Capture the cell that displays the provided text and extract its [x, y] central coordinate. 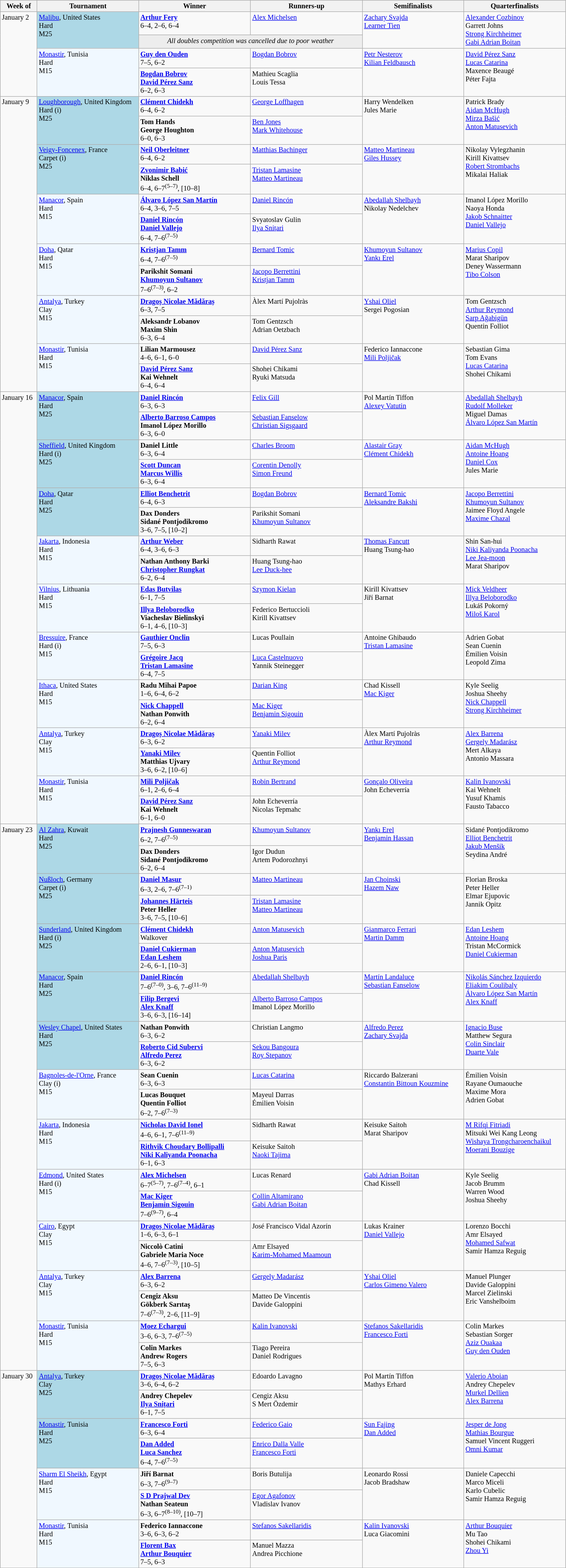
Àlex Martí Pujolràs Arthur Reymond [413, 751]
Jan Choinski Hazem Naw [413, 898]
José Francisco Vidal Azorín [307, 1231]
Amr Elsayed Karim-Mohamed Maamoun [307, 1255]
Bressuire, France Hard (i) M15 [88, 656]
Prajnesh Gunneswaran 6–2, 7–6(7–5) [195, 835]
Alastair Gray Clément Chidekh [413, 463]
Sunderland, United Kingdom Hard (i) M25 [88, 947]
Sidané Pontjodikromo Elliot Benchetrit Jakub Menšík Seydina André [515, 849]
Matthias Bachinger [307, 154]
Anton Matusevich Joshua Paris [307, 958]
Sean Cuenin 6–3, 6–3 [195, 1079]
Tom Hands George Houghton 6–0, 6–3 [195, 130]
David Pérez Sanz Kai Wehnelt 6–1, 6–0 [195, 810]
M Rifqi Fitriadi Mitsuki Wei Kang Leong Wishaya Trongcharoenchaikul Moerani Bouzige [515, 1144]
January 9 [19, 244]
Gauthier Onclin 7–5, 6–3 [195, 642]
Jacopo Berrettini Kristjan Tamm [307, 281]
Quarterfinalists [515, 6]
Igor Dudun Artem Podorozhnyi [307, 860]
Lilian Marmousez 4–6, 6–1, 6–0 [195, 354]
Vilnius, Lithuania Hard M15 [88, 607]
Abedallah Shelbayh Nikolay Nedelchev [413, 219]
George Loffhagen [307, 106]
Federico Gaio [307, 1428]
January 16 [19, 608]
Adrien Gobat Sean Cuenin Émilien Voisin Leopold Zima [515, 656]
Semifinalists [413, 6]
Monastir, Tunisia Hard M25 [88, 1444]
Sekou Bangoura Roy Stepanov [307, 1055]
Ignacio Buse Matthew Segura Colin Sinclair Duarte Vale [515, 1045]
Aidan McHugh Antoine Hoang Daniel Cox Jules Marie [515, 463]
Bernard Tomic [307, 255]
Àlex Martí Pujolràs [307, 305]
Parikshit Somani Khumoyun Sultanov 7–6(7–3), 6–2 [195, 281]
Felix Gill [307, 402]
Zachary Svajda Learner Tien [413, 30]
Ithaca, United States Hard M15 [88, 704]
Tom Gentzsch Arthur Reymond Sarp Ağabigün Quentin Folliot [515, 319]
Tournament [88, 6]
Nick Chappell Nathan Ponwith 6–2, 6–4 [195, 714]
January 30 [19, 1469]
Zvonimir Babić Niklas Schell 6–4, 6–7(5–7), [10–8] [195, 179]
Szymon Kielan [307, 594]
John Echeverría Nicolas Tepmahc [307, 810]
Corentin Denolly Simon Freund [307, 474]
Illya Beloborodko Viacheslav Bielinskyi 6–1, 4–6, [10–3] [195, 618]
Pol Martín Tiffon Mathys Erhard [413, 1394]
Collin Altamirano Gabi Adrian Boitan [307, 1206]
Thomas Fancutt Huang Tsung-hao [413, 560]
Clément Chidekh Walkover [195, 933]
Alex Barrena 6–3, 6–2 [195, 1281]
Yshai Oliel Sergei Pogosian [413, 319]
Veigy-Foncenex, France Carpet (i) M25 [88, 169]
Colin Markes Sebastian Sorger Aziz Ouakaa Guy den Ouden [515, 1346]
Loughborough, United Kingdom Hard (i) M25 [88, 120]
Sebastian Gima Tom Evans Lucas Catarina Shohei Chikami [515, 367]
Manuel Plunger Davide Galoppini Marcel Zielinski Eric Vanshelboim [515, 1295]
Bogdan Bobrov David Pérez Sanz 6–2, 6–3 [195, 82]
Khumoyun Sultanov [307, 835]
Shin San-hui Niki Kaliyanda Poonacha Lee Jea-moon Marat Sharipov [515, 560]
Daniel Rincón 6–3, 6–3 [195, 402]
Chad Kissell Mac Kiger [413, 704]
Mac Kiger Benjamin Sigouin [307, 714]
Enrico Dalla Valle Francesco Forti [307, 1453]
Cairo, Egypt Clay M15 [88, 1246]
Stefanos Sakellaridis [307, 1530]
Tiago Pereira Daniel Rodrigues [307, 1356]
Guy den Ouden 7–5, 6–2 [195, 58]
Mac Kiger Benjamin Sigouin 7–6(9–7), 6–4 [195, 1206]
Kalin Ivanovski [307, 1331]
Daniel Rincón Daniel Vallejo 6–4, 7–6(7–5) [195, 229]
Jacopo Berrettini Khumoyun Sultanov Jaimee Floyd Angele Maxime Chazal [515, 512]
Lukas Krainer Daniel Vallejo [413, 1246]
January 2 [19, 54]
Daniel Rincón 7–6(7–0), 3–6, 7–6(11–9) [195, 982]
Niccolò Catini Gabriele Maria Noce 4–6, 7–6(7–3), [10–5] [195, 1255]
Elliot Benchetrit 6–4, 6–3 [195, 498]
Tom Gentzsch Adrian Oetzbach [307, 330]
Doha, Qatar Hard M25 [88, 512]
Álvaro López San Martín 6–4, 3–6, 7–5 [195, 204]
Kalin Ivanovski Luca Giacomini [413, 1544]
Shohei Chikami Ryuki Matsuda [307, 377]
Daniel Rincón [307, 204]
Johannes Härteis Peter Heller 3–6, 7–5, [10–6] [195, 909]
Bagnoles-de-l'Orne, France Clay (i) M15 [88, 1094]
Sheffield, United Kingdom Hard (i) M25 [88, 463]
Gianmarco Ferrari Martin Damm [413, 947]
Antoine Ghibaudo Tristan Lamasine [413, 656]
Arthur Fery 6–4, 2–6, 6–4 [195, 23]
Khumoyun Sultanov Yankı Erel [413, 270]
Filip Bergevi Alex Knaff 3–6, 6–3, [16–14] [195, 1007]
David Pérez Sanz [307, 354]
Darian King [307, 690]
Edmond, United States Hard (i) M15 [88, 1195]
Lucas Bouquet Quentin Folliot 6–2, 7–6(7–3) [195, 1104]
Valerio Aboian Andrey Chepelev Murkel Dellien Alex Barrena [515, 1394]
Nußloch, Germany Carpet (i) M25 [88, 898]
Lucas Poullain [307, 642]
Daniel Little 6–3, 6–4 [195, 449]
Alex Michelsen [307, 23]
Alex Barrena Gergely Madarász Mert Alkaya Antonio Massara [515, 751]
Roberto Cid Subervi Alfredo Perez 6–3, 6–2 [195, 1055]
David Pérez Sanz Kai Wehnelt 6–4, 6–4 [195, 377]
Matteo De Vincentis Davide Galoppini [307, 1306]
Jesper de Jong Mathias Bourgue Samuel Vincent Ruggeri Omni Kumar [515, 1444]
Lorenzo Bocchi Amr Elsayed Mohamed Safwat Samir Hamza Reguig [515, 1246]
Imanol López Morillo Naoya Honda Jakob Schnaitter Daniel Vallejo [515, 219]
Kalin Ivanovski Kai Wehnelt Yusuf Khamis Fausto Tabacco [515, 800]
Dragoș Nicolae Mădăraș 6–3, 6–2 [195, 738]
Rithvik Choudary Bollipalli Niki Kaliyanda Poonacha 6–1, 6–3 [195, 1155]
Federico Iannaccone Mili Poljičak [413, 367]
Huang Tsung-hao Lee Duck-hee [307, 570]
Kirill Kivattsev Jiří Barnat [413, 607]
Winner [195, 6]
Dragoș Nicolae Mădăraș 1–6, 6–3, 6–1 [195, 1231]
Riccardo Balzerani Constantin Bittoun Kouzmine [413, 1094]
Florent Bax Arthur Bouquier 7–5, 6–3 [195, 1554]
Abedallah Shelbayh Rudolf Molleker Miguel Damas Álvaro López San Martín [515, 416]
Alfredo Perez Zachary Svajda [413, 1045]
Arthur Bouquier Mu Tao Shohei Chikami Zhou Yi [515, 1544]
Federico Bertuccioli Kirill Kivattsev [307, 618]
Nikolás Sánchez Izquierdo Eliakim Coulibaly Álvaro López San Martín Alex Knaff [515, 996]
Keisuke Saitoh Naoki Tajima [307, 1155]
Alberto Barroso Campos Imanol López Morillo [307, 1007]
Kyle Seelig Jacob Brumm Warren Wood Joshua Sheehy [515, 1195]
Svyatoslav Gulin Ilya Snițari [307, 229]
Ben Jones Mark Whitehouse [307, 130]
Matteo Martineau [307, 884]
Sun Fajing Dan Added [413, 1444]
Bernard Tomic Aleksandre Bakshi [413, 512]
Clément Chidekh 6–4, 6–2 [195, 106]
Leonardo Rossi Jacob Bradshaw [413, 1494]
Mili Poljičak 6–1, 2–6, 6–4 [195, 786]
Gergely Madarász [307, 1281]
Robin Bertrand [307, 786]
Yanaki Milev Matthias Ujvary 3–6, 6–2, [10–6] [195, 762]
Florian Broska Peter Heller Elmar Ejupovic Jannik Opitz [515, 898]
Anton Matusevich [307, 933]
Gonçalo Oliveira John Echeverría [413, 800]
Martín Landaluce Sebastian Fanselow [413, 996]
Cengiz Aksu Gökberk Sarıtaş 7–6(7–3), 2–6, [11–9] [195, 1306]
Kyle Seelig Joshua Sheehy Nick Chappell Strong Kirchheimer [515, 704]
Andrey Chepelev Ilya Snițari 6–1, 7–5 [195, 1404]
Egor Agafonov Vladislav Ivanov [307, 1505]
Grégoire Jacq Tristan Lamasine 6–4, 7–5 [195, 666]
Manuel Mazza Andrea Picchione [307, 1554]
Kristjan Tamm 6–4, 7–6(7–5) [195, 255]
Nicholas David Ionel 4–6, 6–1, 7–6(11–9) [195, 1130]
Runners-up [307, 6]
Yanaki Milev [307, 738]
Mick Veldheer Illya Beloborodko Lukáš Pokorný Miloš Karol [515, 607]
All doubles competition was cancelled due to poor weather [251, 41]
Dax Donders Sidané Pontjodikromo 6–2, 6–4 [195, 860]
Nathan Ponwith 6–3, 6–2 [195, 1031]
Parikshit Somani Khumoyun Sultanov [307, 522]
Yshai Oliel Carlos Gimeno Valero [413, 1295]
Mayeul Darras Émilien Voisin [307, 1104]
Arthur Weber 6–4, 3–6, 6–3 [195, 546]
Daniele Capecchi Marco Miceli Karlo Cubelic Samir Hamza Reguig [515, 1494]
Jiří Barnat 6–3, 7–6(9–7) [195, 1479]
Week of [19, 6]
Lucas Renard [307, 1180]
Alberto Barroso Campos Imanol López Morillo 6–3, 6–0 [195, 426]
Moez Echargui 3–6, 6–3, 7–6(7–5) [195, 1331]
Neil Oberleitner 6–4, 6–2 [195, 154]
Sharm El Sheikh, Egypt Hard M15 [88, 1494]
Gabi Adrian Boitan Chad Kissell [413, 1195]
Al Zahra, Kuwait Hard M25 [88, 849]
Daniel Cukierman Edan Leshem 2–6, 6–1, [10–3] [195, 958]
Edoardo Lavagno [307, 1380]
Abedallah Shelbayh [307, 982]
Cengiz Aksu S Mert Özdemir [307, 1404]
Dan Added Luca Sanchez 6–4, 7–6(7–5) [195, 1453]
Alexander Cozbinov Garrett Johns Strong Kirchheimer Gabi Adrian Boitan [515, 30]
Émilien Voisin Rayane Oumaouche Maxime Mora Adrien Gobat [515, 1094]
S D Prajwal Dev Nathan Seateun 6–3, 6–7(8–10), [10–7] [195, 1505]
Marius Copil Marat Sharipov Deney Wassermann Tibo Colson [515, 270]
David Pérez Sanz Lucas Catarina Maxence Beaugé Péter Fajta [515, 72]
Daniel Masur 6–3, 2–6, 7–6(7–1) [195, 884]
Colin Markes Andrew Rogers 7–5, 6–3 [195, 1356]
Matteo Martineau Giles Hussey [413, 169]
Patrick Brady Aidan McHugh Mirza Bašić Anton Matusevich [515, 120]
Luca Castelnuovo Yannik Steinegger [307, 666]
Dragoș Nicolae Mădăraș 6–3, 7–5 [195, 305]
Malibu, United States Hard M25 [88, 30]
Charles Broom [307, 449]
Quentin Folliot Arthur Reymond [307, 762]
January 23 [19, 1097]
Nathan Anthony Barki Christopher Rungkat 6–2, 6–4 [195, 570]
Yankı Erel Benjamin Hassan [413, 849]
Nikolay Vylegzhanin Kirill Kivattsev Robert Strombachs Mikalai Haliak [515, 169]
Boris Butulija [307, 1479]
Christian Langmo [307, 1031]
Antalya, Turkey Clay M25 [88, 1394]
Edas Butvilas 6–1, 7–5 [195, 594]
Manacor, Spain Hard M15 [88, 219]
Alex Michelsen 6–7(5–7), 7–6(7–4), 6–1 [195, 1180]
Radu Mihai Papoe 1–6, 6–4, 6–2 [195, 690]
Dax Donders Sidané Pontjodikromo 3–6, 7–5, [10–2] [195, 522]
Dragoș Nicolae Mădăraș 3–6, 6–4, 6–2 [195, 1380]
Aleksandr Lobanov Maxim Shin 6–3, 6–4 [195, 330]
Sebastian Fanselow Christian Sigsgaard [307, 426]
Petr Nesterov Kilian Feldbausch [413, 72]
Scott Duncan Marcus Willis 6–3, 6–4 [195, 474]
Harry Wendelken Jules Marie [413, 120]
Lucas Catarina [307, 1079]
Francesco Forti 6–3, 6–4 [195, 1428]
Mathieu Scaglia Louis Tessa [307, 82]
Keisuke Saitoh Marat Sharipov [413, 1144]
Stefanos Sakellaridis Francesco Forti [413, 1346]
Pol Martín Tiffon Alexey Vatutin [413, 416]
Federico Iannaccone 3–6, 6–3, 6–2 [195, 1530]
Doha, Qatar Hard M15 [88, 270]
Wesley Chapel, United States Hard M25 [88, 1045]
Edan Leshem Antoine Hoang Tristan McCormick Daniel Cukierman [515, 947]
